Scan for the cell matching the given text and deliver its [x, y] coordinate at center. 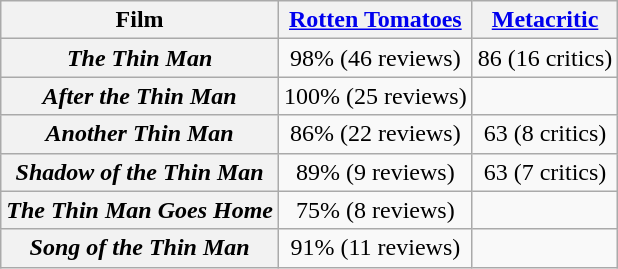
89% (9 reviews) [376, 172]
Film [140, 20]
After the Thin Man [140, 96]
98% (46 reviews) [376, 58]
63 (8 critics) [545, 134]
Metacritic [545, 20]
100% (25 reviews) [376, 96]
Song of the Thin Man [140, 248]
86 (16 critics) [545, 58]
63 (7 critics) [545, 172]
The Thin Man [140, 58]
Another Thin Man [140, 134]
86% (22 reviews) [376, 134]
Shadow of the Thin Man [140, 172]
Rotten Tomatoes [376, 20]
91% (11 reviews) [376, 248]
The Thin Man Goes Home [140, 210]
75% (8 reviews) [376, 210]
